Find where the given text appears and provide that cell's center as (X, Y) coordinate. 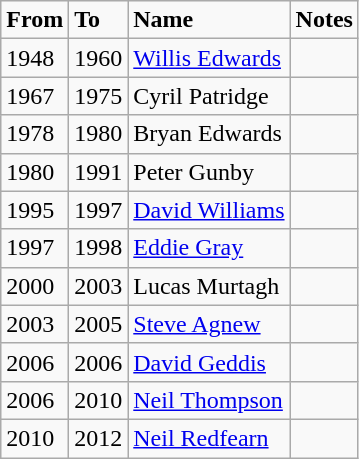
1991 (98, 172)
Eddie Gray (209, 248)
1998 (98, 248)
From (35, 20)
Neil Redfearn (209, 438)
Willis Edwards (209, 58)
David Williams (209, 210)
1995 (35, 210)
1960 (98, 58)
1948 (35, 58)
Cyril Patridge (209, 96)
1967 (35, 96)
Notes (324, 20)
1978 (35, 134)
2000 (35, 286)
To (98, 20)
2005 (98, 324)
Bryan Edwards (209, 134)
Neil Thompson (209, 400)
2012 (98, 438)
Peter Gunby (209, 172)
Steve Agnew (209, 324)
Lucas Murtagh (209, 286)
Name (209, 20)
1975 (98, 96)
David Geddis (209, 362)
